Scan for the cell matching the given text and deliver its (X, Y) coordinate at center. 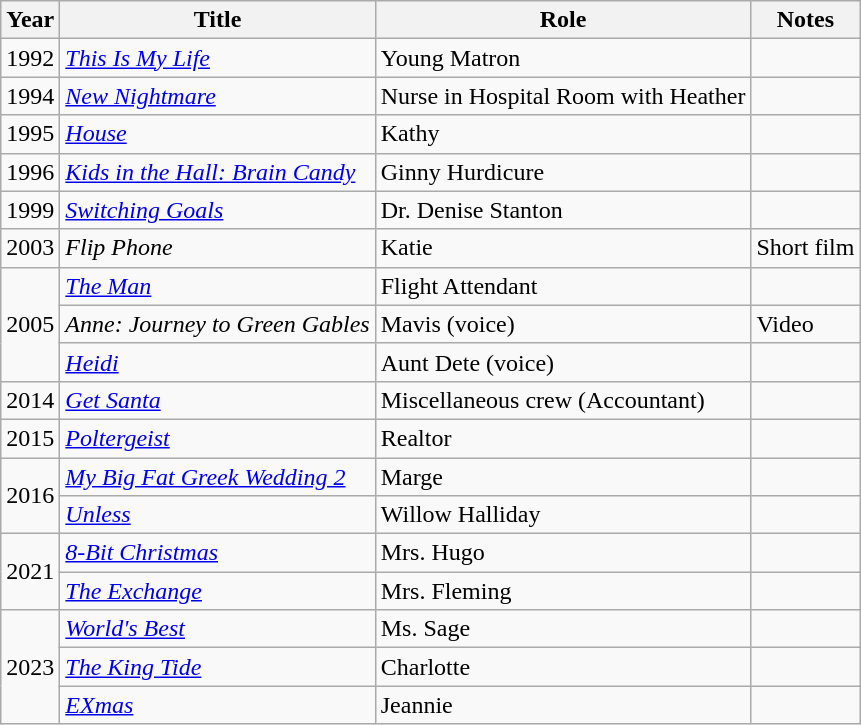
1995 (30, 134)
Year (30, 20)
House (218, 134)
New Nightmare (218, 96)
Katie (563, 248)
2016 (30, 496)
8-Bit Christmas (218, 553)
The Exchange (218, 591)
Realtor (563, 438)
Role (563, 20)
1999 (30, 210)
Flight Attendant (563, 286)
Miscellaneous crew (Accountant) (563, 400)
Anne: Journey to Green Gables (218, 324)
Video (806, 324)
Title (218, 20)
Notes (806, 20)
My Big Fat Greek Wedding 2 (218, 477)
Dr. Denise Stanton (563, 210)
Marge (563, 477)
Nurse in Hospital Room with Heather (563, 96)
1996 (30, 172)
2014 (30, 400)
Ms. Sage (563, 629)
The King Tide (218, 667)
Jeannie (563, 705)
Aunt Dete (voice) (563, 362)
Charlotte (563, 667)
1994 (30, 96)
2003 (30, 248)
Ginny Hurdicure (563, 172)
Mrs. Fleming (563, 591)
World's Best (218, 629)
Kids in the Hall: Brain Candy (218, 172)
EXmas (218, 705)
2021 (30, 572)
Flip Phone (218, 248)
Unless (218, 515)
Get Santa (218, 400)
2015 (30, 438)
The Man (218, 286)
2005 (30, 324)
This Is My Life (218, 58)
Poltergeist (218, 438)
Willow Halliday (563, 515)
Mrs. Hugo (563, 553)
Young Matron (563, 58)
Switching Goals (218, 210)
2023 (30, 667)
Short film (806, 248)
1992 (30, 58)
Heidi (218, 362)
Kathy (563, 134)
Mavis (voice) (563, 324)
